Return (X, Y) of the center of cell containing provided text 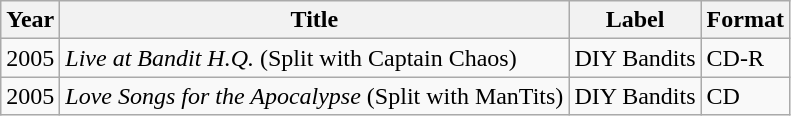
Title (314, 20)
Love Songs for the Apocalypse (Split with ManTits) (314, 96)
CD-R (745, 58)
Label (635, 20)
Live at Bandit H.Q. (Split with Captain Chaos) (314, 58)
CD (745, 96)
Year (30, 20)
Format (745, 20)
